Scan for the cell matching the given text and deliver its [X, Y] coordinate at center. 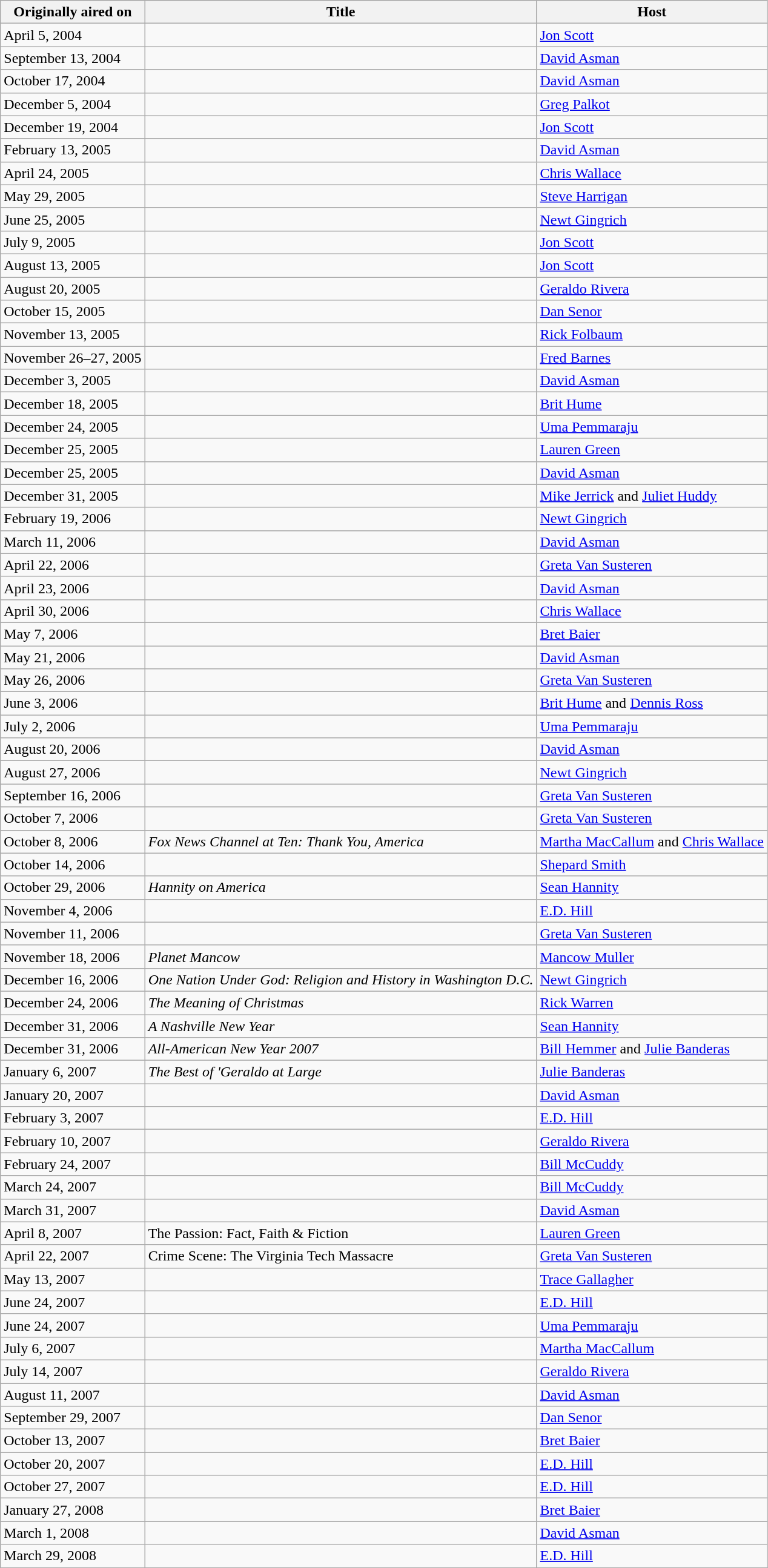
August 11, 2007 [73, 1394]
Brit Hume [652, 404]
Mancow Muller [652, 957]
December 5, 2004 [73, 104]
June 3, 2006 [73, 703]
October 29, 2006 [73, 888]
Hannity on America [340, 888]
December 24, 2006 [73, 1003]
September 13, 2004 [73, 58]
March 1, 2008 [73, 1533]
May 29, 2005 [73, 196]
October 7, 2006 [73, 819]
Brit Hume and Dennis Ross [652, 703]
December 24, 2005 [73, 427]
The Meaning of Christmas [340, 1003]
December 16, 2006 [73, 980]
June 25, 2005 [73, 219]
March 29, 2008 [73, 1556]
July 6, 2007 [73, 1348]
November 13, 2005 [73, 335]
September 29, 2007 [73, 1418]
Host [652, 12]
October 17, 2004 [73, 81]
March 11, 2006 [73, 542]
Bill Hemmer and Julie Banderas [652, 1049]
April 22, 2006 [73, 565]
Rick Warren [652, 1003]
December 19, 2004 [73, 127]
April 8, 2007 [73, 1233]
One Nation Under God: Religion and History in Washington D.C. [340, 980]
February 19, 2006 [73, 519]
December 3, 2005 [73, 381]
May 7, 2006 [73, 634]
September 16, 2006 [73, 796]
October 8, 2006 [73, 842]
A Nashville New Year [340, 1026]
The Best of 'Geraldo at Large [340, 1072]
November 4, 2006 [73, 911]
Fox News Channel at Ten: Thank You, America [340, 842]
The Passion: Fact, Faith & Fiction [340, 1233]
Mike Jerrick and Juliet Huddy [652, 496]
October 20, 2007 [73, 1464]
May 21, 2006 [73, 657]
October 15, 2005 [73, 312]
February 3, 2007 [73, 1118]
December 18, 2005 [73, 404]
April 5, 2004 [73, 35]
Title [340, 12]
December 31, 2005 [73, 496]
November 26–27, 2005 [73, 358]
October 14, 2006 [73, 865]
All-American New Year 2007 [340, 1049]
November 11, 2006 [73, 934]
Originally aired on [73, 12]
Martha MacCallum and Chris Wallace [652, 842]
October 27, 2007 [73, 1487]
April 30, 2006 [73, 611]
February 10, 2007 [73, 1141]
August 20, 2005 [73, 289]
Fred Barnes [652, 358]
Rick Folbaum [652, 335]
October 13, 2007 [73, 1441]
April 22, 2007 [73, 1256]
August 20, 2006 [73, 749]
Steve Harrigan [652, 196]
Shepard Smith [652, 865]
Trace Gallagher [652, 1279]
Planet Mancow [340, 957]
July 9, 2005 [73, 242]
July 2, 2006 [73, 726]
March 31, 2007 [73, 1210]
Greg Palkot [652, 104]
April 23, 2006 [73, 588]
Crime Scene: The Virginia Tech Massacre [340, 1256]
July 14, 2007 [73, 1371]
August 13, 2005 [73, 265]
January 27, 2008 [73, 1510]
March 24, 2007 [73, 1187]
May 26, 2006 [73, 680]
Martha MacCallum [652, 1348]
August 27, 2006 [73, 772]
February 24, 2007 [73, 1164]
February 13, 2005 [73, 150]
Julie Banderas [652, 1072]
May 13, 2007 [73, 1279]
January 20, 2007 [73, 1095]
November 18, 2006 [73, 957]
January 6, 2007 [73, 1072]
April 24, 2005 [73, 173]
